Pinpoint the cell where the given text exists, returning its (x, y) midpoint coordinate. 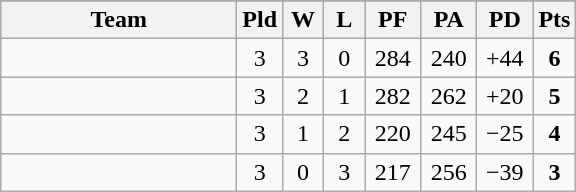
L (344, 20)
Pts (554, 20)
PF (393, 20)
245 (449, 134)
Pld (260, 20)
PA (449, 20)
240 (449, 58)
256 (449, 172)
+44 (505, 58)
262 (449, 96)
6 (554, 58)
−25 (505, 134)
5 (554, 96)
−39 (505, 172)
W (304, 20)
217 (393, 172)
220 (393, 134)
284 (393, 58)
PD (505, 20)
+20 (505, 96)
282 (393, 96)
Team (119, 20)
4 (554, 134)
